Pinpoint the cell where the given text exists, returning its [X, Y] midpoint coordinate. 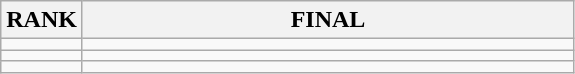
RANK [42, 20]
FINAL [328, 20]
